From the cell containing the given text, extract its center point as [x, y] coordinate. 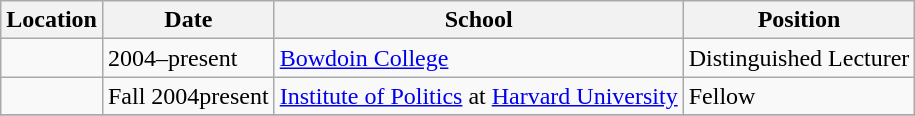
Location [52, 20]
Fall 2004present [188, 96]
Bowdoin College [478, 58]
Fellow [799, 96]
School [478, 20]
Date [188, 20]
Position [799, 20]
2004–present [188, 58]
Distinguished Lecturer [799, 58]
Institute of Politics at Harvard University [478, 96]
